Return [x, y] of the center of cell containing provided text 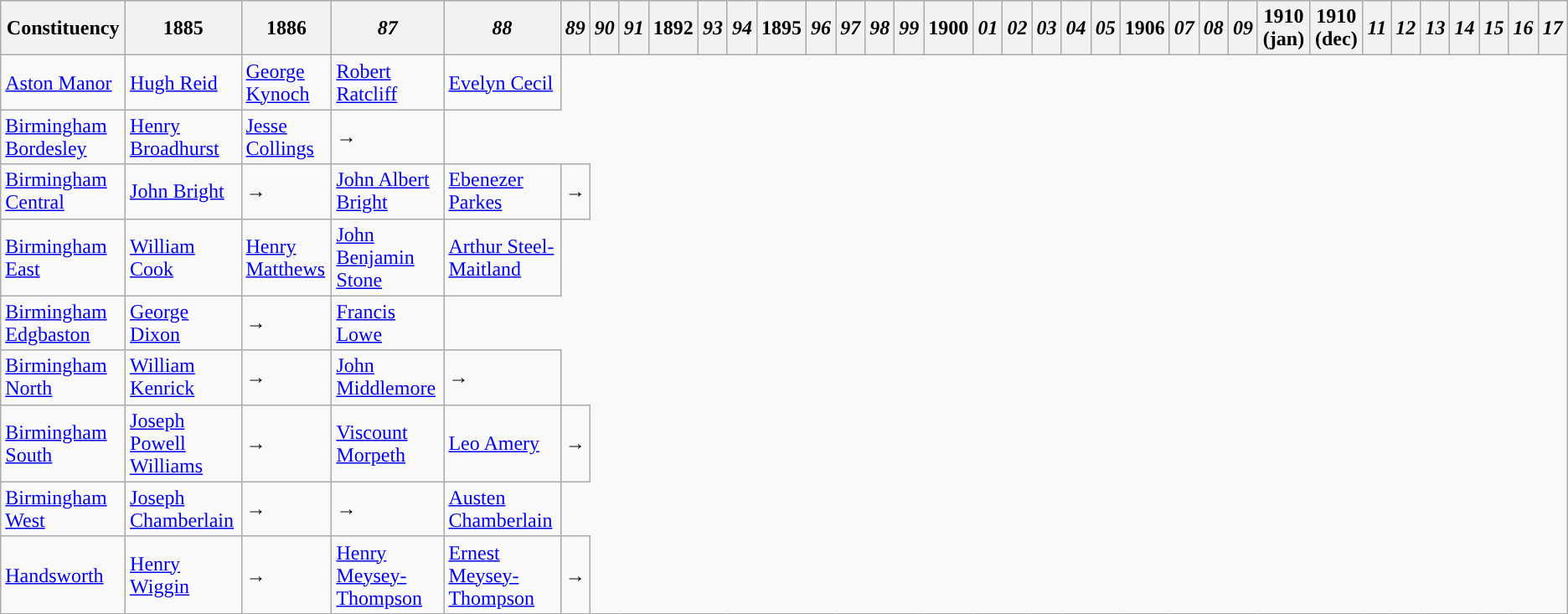
1886 [286, 28]
Henry Matthews [286, 257]
11 [1377, 28]
Robert Ratcliff [388, 82]
05 [1106, 28]
02 [1017, 28]
Henry Broadhurst [183, 137]
1910 (dec) [1337, 28]
07 [1184, 28]
Viscount Morpeth [388, 443]
Arthur Steel-Maitland [503, 257]
1906 [1144, 28]
William Kenrick [183, 377]
1910 (jan) [1283, 28]
Birmingham Central [64, 191]
15 [1494, 28]
Birmingham Edgbaston [64, 323]
96 [821, 28]
Birmingham North [64, 377]
John Middlemore [388, 377]
Joseph Powell Williams [183, 443]
Handsworth [64, 575]
George Kynoch [286, 82]
Leo Amery [503, 443]
Aston Manor [64, 82]
1900 [948, 28]
John Benjamin Stone [388, 257]
08 [1213, 28]
William Cook [183, 257]
01 [988, 28]
1885 [183, 28]
Birmingham West [64, 509]
99 [910, 28]
Birmingham East [64, 257]
88 [503, 28]
89 [575, 28]
12 [1406, 28]
1892 [673, 28]
Hugh Reid [183, 82]
16 [1523, 28]
93 [712, 28]
04 [1075, 28]
Ernest Meysey-Thompson [503, 575]
Joseph Chamberlain [183, 509]
14 [1464, 28]
1895 [782, 28]
John Albert Bright [388, 191]
91 [633, 28]
17 [1553, 28]
Henry Meysey-Thompson [388, 575]
03 [1047, 28]
Birmingham South [64, 443]
Birmingham Bordesley [64, 137]
Ebenezer Parkes [503, 191]
Francis Lowe [388, 323]
13 [1436, 28]
98 [879, 28]
Jesse Collings [286, 137]
Austen Chamberlain [503, 509]
87 [388, 28]
94 [742, 28]
Henry Wiggin [183, 575]
97 [851, 28]
Constituency [64, 28]
George Dixon [183, 323]
Evelyn Cecil [503, 82]
90 [605, 28]
John Bright [183, 191]
09 [1243, 28]
